For the text-containing cell, return its midpoint in (x, y) coordinate format. 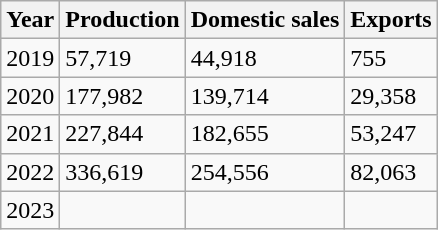
57,719 (122, 58)
182,655 (265, 134)
82,063 (391, 172)
Exports (391, 20)
336,619 (122, 172)
Production (122, 20)
Domestic sales (265, 20)
755 (391, 58)
254,556 (265, 172)
44,918 (265, 58)
227,844 (122, 134)
177,982 (122, 96)
2019 (30, 58)
29,358 (391, 96)
2020 (30, 96)
2022 (30, 172)
2023 (30, 210)
Year (30, 20)
139,714 (265, 96)
53,247 (391, 134)
2021 (30, 134)
